Pinpoint the cell where the given text exists, returning its [x, y] midpoint coordinate. 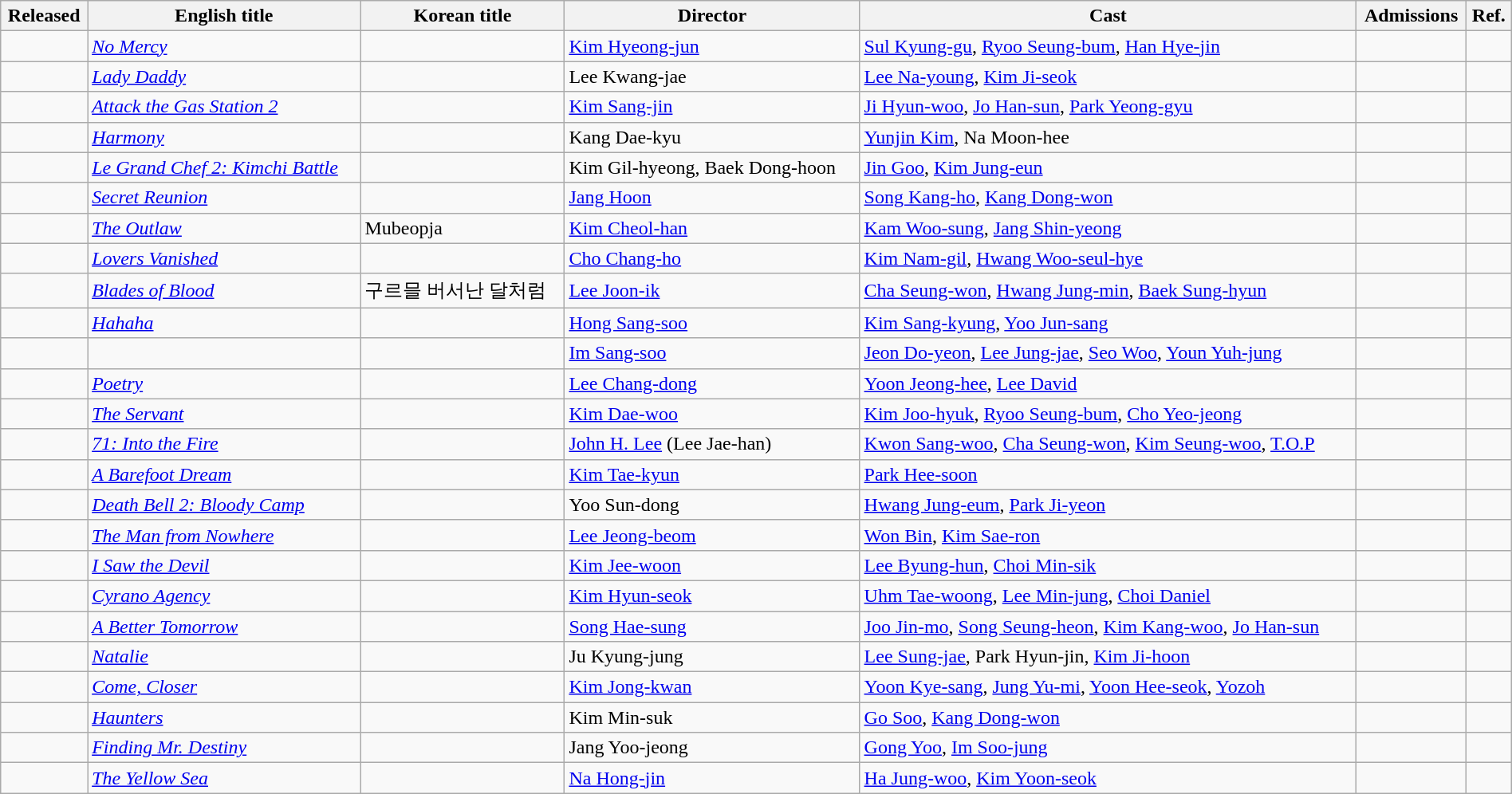
The Outlaw [224, 228]
A Barefoot Dream [224, 474]
Attack the Gas Station 2 [224, 107]
Im Sang-soo [712, 353]
Lee Na-young, Kim Ji-seok [1108, 77]
Yoo Sun-dong [712, 505]
Kwon Sang-woo, Cha Seung-won, Kim Seung-woo, T.O.P [1108, 444]
Kim Gil-hyeong, Baek Dong-hoon [712, 167]
Blades of Blood [224, 290]
Lee Joon-ik [712, 290]
Kang Dae-kyu [712, 137]
Gong Yoo, Im Soo-jung [1108, 748]
Kim Sang-jin [712, 107]
Yoon Jeong-hee, Lee David [1108, 383]
The Yellow Sea [224, 778]
Death Bell 2: Bloody Camp [224, 505]
Hwang Jung-eum, Park Ji-yeon [1108, 505]
Kim Cheol-han [712, 228]
The Servant [224, 414]
Na Hong-jin [712, 778]
Finding Mr. Destiny [224, 748]
Le Grand Chef 2: Kimchi Battle [224, 167]
Lee Kwang-jae [712, 77]
Kim Hyeong-jun [712, 46]
The Man from Nowhere [224, 535]
Jin Goo, Kim Jung-eun [1108, 167]
Joo Jin-mo, Song Seung-heon, Kim Kang-woo, Jo Han-sun [1108, 626]
Go Soo, Kang Dong-won [1108, 717]
Harmony [224, 137]
Mubeopja [463, 228]
Cyrano Agency [224, 595]
71: Into the Fire [224, 444]
Sul Kyung-gu, Ryoo Seung-bum, Han Hye-jin [1108, 46]
Lovers Vanished [224, 258]
Song Hae-sung [712, 626]
Won Bin, Kim Sae-ron [1108, 535]
Kim Hyun-seok [712, 595]
John H. Lee (Lee Jae-han) [712, 444]
Korean title [463, 16]
Cha Seung-won, Hwang Jung-min, Baek Sung-hyun [1108, 290]
Cho Chang-ho [712, 258]
Kim Jong-kwan [712, 687]
Haunters [224, 717]
Hahaha [224, 323]
Yunjin Kim, Na Moon-hee [1108, 137]
Come, Closer [224, 687]
Ji Hyun-woo, Jo Han-sun, Park Yeong-gyu [1108, 107]
Released [45, 16]
Jeon Do-yeon, Lee Jung-jae, Seo Woo, Youn Yuh-jung [1108, 353]
Director [712, 16]
Poetry [224, 383]
Lee Chang-dong [712, 383]
Kim Dae-woo [712, 414]
Secret Reunion [224, 198]
Kim Jee-woon [712, 565]
Yoon Kye-sang, Jung Yu-mi, Yoon Hee-seok, Yozoh [1108, 687]
Ref. [1488, 16]
Lee Byung-hun, Choi Min-sik [1108, 565]
Ju Kyung-jung [712, 657]
I Saw the Devil [224, 565]
Admissions [1412, 16]
English title [224, 16]
Uhm Tae-woong, Lee Min-jung, Choi Daniel [1108, 595]
Hong Sang-soo [712, 323]
Cast [1108, 16]
Kim Sang-kyung, Yoo Jun-sang [1108, 323]
구르믈 버서난 달처럼 [463, 290]
Kim Tae-kyun [712, 474]
Kim Joo-hyuk, Ryoo Seung-bum, Cho Yeo-jeong [1108, 414]
Ha Jung-woo, Kim Yoon-seok [1108, 778]
Jang Yoo-jeong [712, 748]
Lee Sung-jae, Park Hyun-jin, Kim Ji-hoon [1108, 657]
Natalie [224, 657]
No Mercy [224, 46]
Lee Jeong-beom [712, 535]
Song Kang-ho, Kang Dong-won [1108, 198]
Jang Hoon [712, 198]
Lady Daddy [224, 77]
Kim Min-suk [712, 717]
Park Hee-soon [1108, 474]
Kam Woo-sung, Jang Shin-yeong [1108, 228]
A Better Tomorrow [224, 626]
Kim Nam-gil, Hwang Woo-seul-hye [1108, 258]
